Scan for the cell matching the given text and deliver its [x, y] coordinate at center. 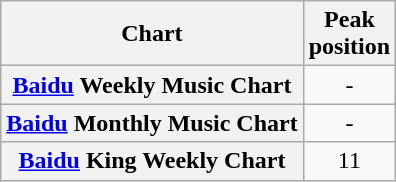
Baidu Monthly Music Chart [152, 123]
Baidu Weekly Music Chart [152, 85]
Chart [152, 34]
11 [349, 161]
Peakposition [349, 34]
Baidu King Weekly Chart [152, 161]
